Identify which cell holds the provided text, then report its [x, y] central coordinate. 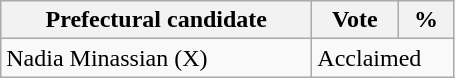
Vote [355, 20]
% [426, 20]
Prefectural candidate [156, 20]
Nadia Minassian (X) [156, 58]
Acclaimed [383, 58]
